Output the [X, Y] coordinate of the center of the cell containing the given text.  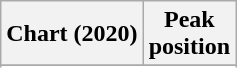
Chart (2020) [72, 34]
Peakposition [189, 34]
